Find where the given text appears and provide that cell's center as (X, Y) coordinate. 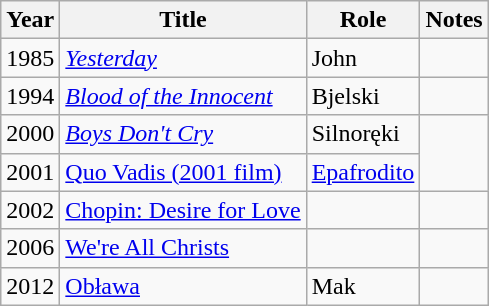
2012 (30, 286)
2000 (30, 134)
Blood of the Innocent (183, 96)
Bjelski (363, 96)
Notes (454, 20)
We're All Christs (183, 248)
Boys Don't Cry (183, 134)
Epafrodito (363, 172)
2001 (30, 172)
Year (30, 20)
John (363, 58)
Title (183, 20)
2006 (30, 248)
2002 (30, 210)
Obława (183, 286)
Chopin: Desire for Love (183, 210)
1994 (30, 96)
Mak (363, 286)
Silnoręki (363, 134)
1985 (30, 58)
Quo Vadis (2001 film) (183, 172)
Role (363, 20)
Yesterday (183, 58)
